Find where the given text appears and provide that cell's center as [x, y] coordinate. 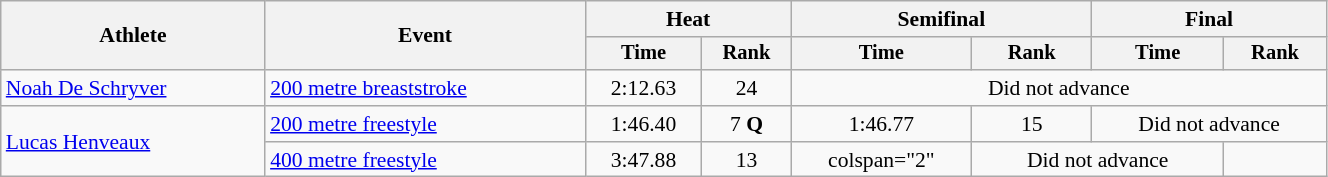
200 metre breaststroke [425, 88]
2:12.63 [644, 88]
Noah De Schryver [133, 88]
1:46.40 [644, 124]
15 [1032, 124]
Athlete [133, 36]
24 [746, 88]
7 Q [746, 124]
Final [1210, 19]
Semifinal [942, 19]
Lucas Henveaux [133, 142]
200 metre freestyle [425, 124]
Event [425, 36]
1:46.77 [882, 124]
Heat [688, 19]
